Capture the cell that displays the provided text and extract its (x, y) central coordinate. 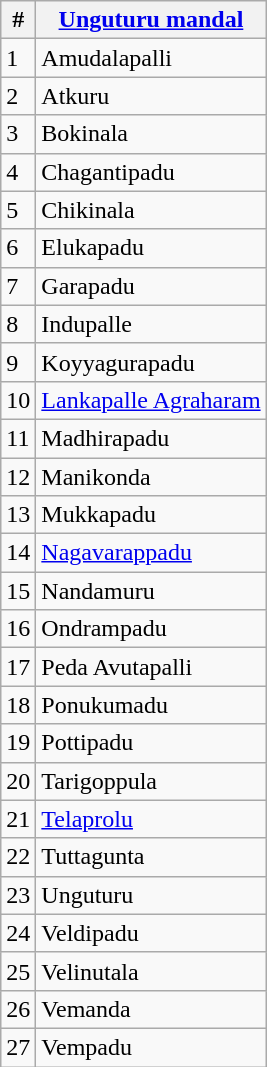
22 (18, 857)
Ponukumadu (151, 705)
Unguturu mandal (151, 20)
Chagantipadu (151, 172)
Nandamuru (151, 591)
26 (18, 1009)
Koyyagurapadu (151, 362)
Velinutala (151, 971)
10 (18, 400)
Indupalle (151, 324)
Peda Avutapalli (151, 667)
Nagavarappadu (151, 553)
27 (18, 1047)
Bokinala (151, 134)
4 (18, 172)
Tarigoppula (151, 781)
21 (18, 819)
Manikonda (151, 477)
Vempadu (151, 1047)
1 (18, 58)
Unguturu (151, 895)
Pottipadu (151, 743)
Atkuru (151, 96)
Tuttagunta (151, 857)
Lankapalle Agraharam (151, 400)
2 (18, 96)
8 (18, 324)
15 (18, 591)
Madhirapadu (151, 438)
# (18, 20)
Vemanda (151, 1009)
16 (18, 629)
25 (18, 971)
6 (18, 248)
11 (18, 438)
Chikinala (151, 210)
14 (18, 553)
Amudalapalli (151, 58)
13 (18, 515)
17 (18, 667)
Elukapadu (151, 248)
18 (18, 705)
7 (18, 286)
12 (18, 477)
19 (18, 743)
24 (18, 933)
Veldipadu (151, 933)
23 (18, 895)
9 (18, 362)
Telaprolu (151, 819)
20 (18, 781)
3 (18, 134)
Ondrampadu (151, 629)
Mukkapadu (151, 515)
Garapadu (151, 286)
5 (18, 210)
